Pinpoint the cell where the given text exists, returning its [X, Y] midpoint coordinate. 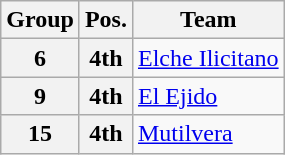
Group [40, 20]
Elche Ilicitano [208, 58]
El Ejido [208, 96]
6 [40, 58]
15 [40, 134]
Pos. [106, 20]
9 [40, 96]
Team [208, 20]
Mutilvera [208, 134]
